Identify which cell holds the provided text, then report its (x, y) central coordinate. 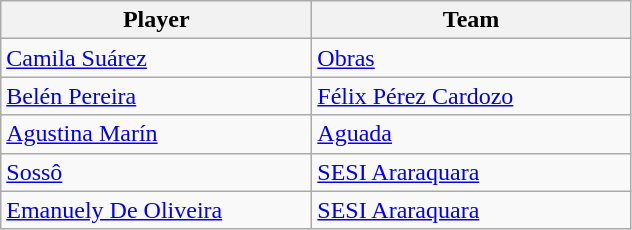
Félix Pérez Cardozo (472, 96)
Sossô (156, 172)
Player (156, 20)
Emanuely De Oliveira (156, 210)
Camila Suárez (156, 58)
Agustina Marín (156, 134)
Obras (472, 58)
Team (472, 20)
Aguada (472, 134)
Belén Pereira (156, 96)
